Return the [X, Y] coordinate for the center point of the cell that contains the specified text.  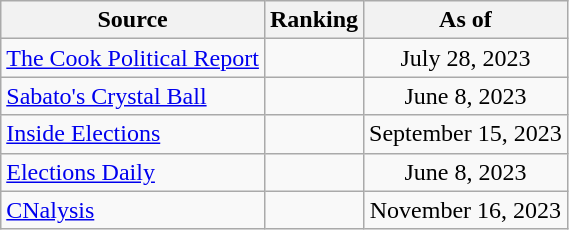
Sabato's Crystal Ball [133, 96]
CNalysis [133, 210]
Inside Elections [133, 134]
Ranking [314, 20]
September 15, 2023 [466, 134]
July 28, 2023 [466, 58]
The Cook Political Report [133, 58]
Elections Daily [133, 172]
Source [133, 20]
November 16, 2023 [466, 210]
As of [466, 20]
